From the cell containing the given text, extract its center point as [X, Y] coordinate. 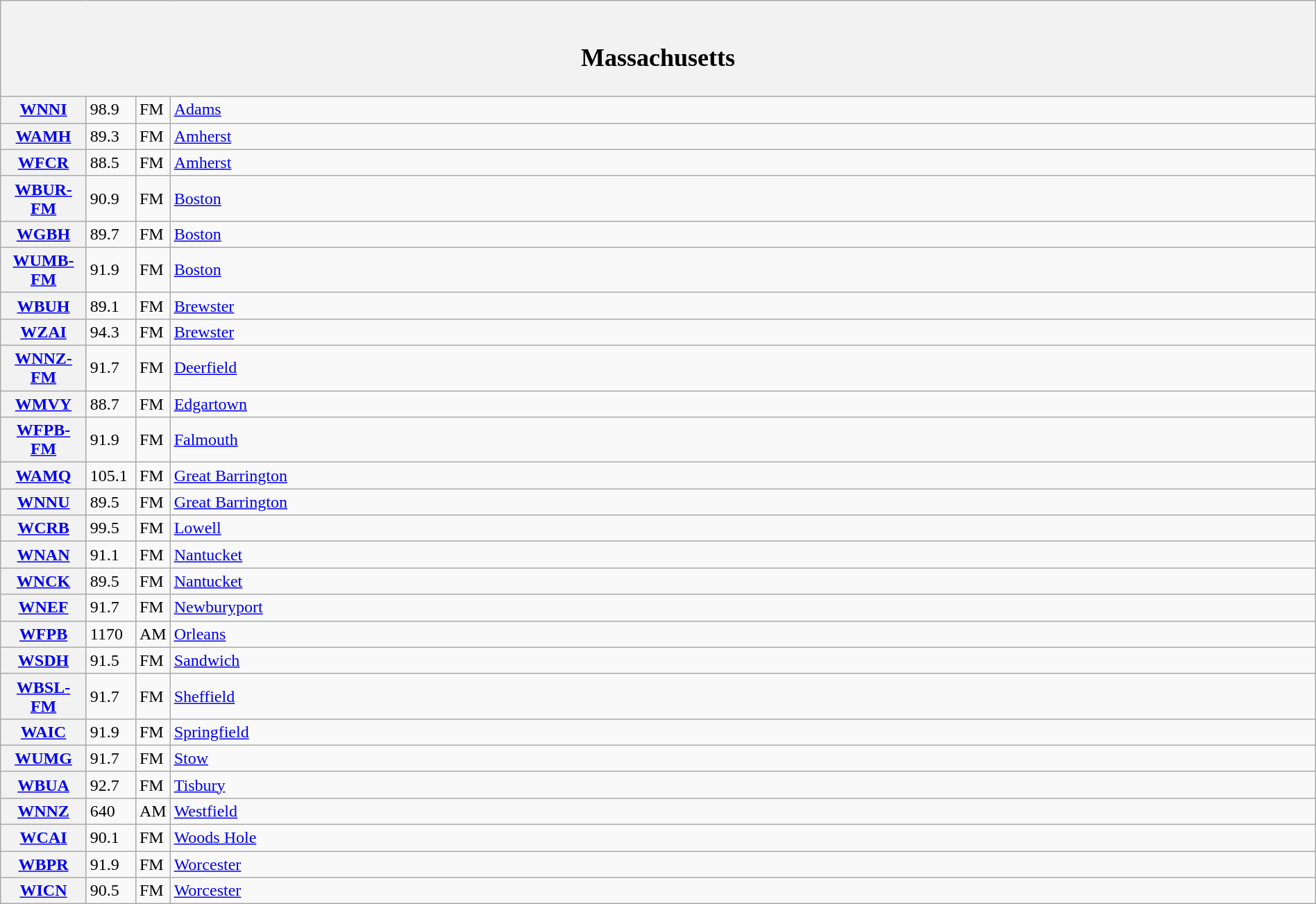
Edgartown [743, 404]
89.3 [111, 136]
Stow [743, 758]
WGBH [44, 234]
90.1 [111, 838]
640 [111, 811]
Springfield [743, 732]
88.7 [111, 404]
Woods Hole [743, 838]
91.5 [111, 660]
88.5 [111, 162]
Tisbury [743, 785]
WNEF [44, 608]
WAMQ [44, 476]
WNNZ [44, 811]
WBSL-FM [44, 696]
Orleans [743, 634]
105.1 [111, 476]
WCAI [44, 838]
90.9 [111, 199]
98.9 [111, 110]
WNNU [44, 502]
WFCR [44, 162]
WAMH [44, 136]
WSDH [44, 660]
WNNZ-FM [44, 368]
WUMG [44, 758]
1170 [111, 634]
WICN [44, 891]
WNAN [44, 555]
99.5 [111, 528]
WNNI [44, 110]
94.3 [111, 332]
Massachusetts [658, 49]
WBUR-FM [44, 199]
Lowell [743, 528]
WNCK [44, 581]
Adams [743, 110]
WUMB-FM [44, 269]
90.5 [111, 891]
WCRB [44, 528]
Sheffield [743, 696]
WBUA [44, 785]
Deerfield [743, 368]
92.7 [111, 785]
WFPB-FM [44, 440]
Newburyport [743, 608]
Sandwich [743, 660]
WZAI [44, 332]
Westfield [743, 811]
WBPR [44, 864]
89.1 [111, 305]
Falmouth [743, 440]
WAIC [44, 732]
WMVY [44, 404]
WBUH [44, 305]
WFPB [44, 634]
89.7 [111, 234]
91.1 [111, 555]
